Extract the (X, Y) coordinate from the center of the cell holding the provided text.  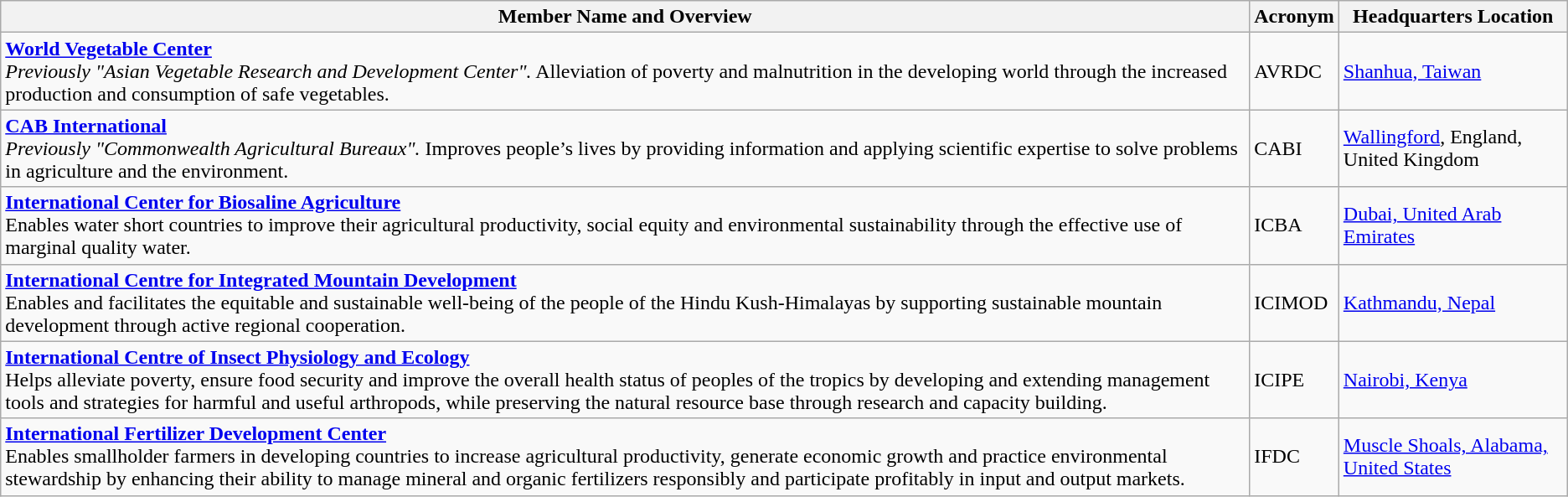
Nairobi, Kenya (1452, 380)
Shanhua, Taiwan (1452, 71)
ICIMOD (1295, 303)
Acronym (1295, 17)
ICBA (1295, 225)
Muscle Shoals, Alabama, United States (1452, 457)
Dubai, United Arab Emirates (1452, 225)
CABI (1295, 148)
ICIPE (1295, 380)
IFDC (1295, 457)
Member Name and Overview (625, 17)
Headquarters Location (1452, 17)
AVRDC (1295, 71)
Wallingford, England, United Kingdom (1452, 148)
Kathmandu, Nepal (1452, 303)
